Detect which cell encompasses the target text, then output its [x, y] center coordinate. 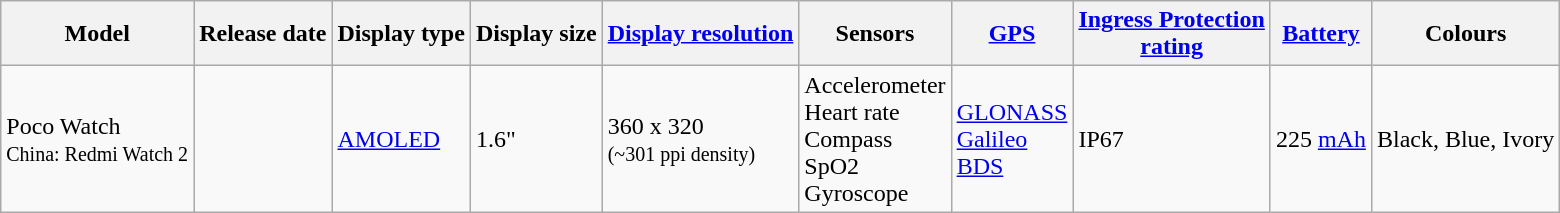
AMOLED [401, 139]
Battery [1320, 34]
IP67 [1172, 139]
GPS [1012, 34]
AccelerometerHeart rateCompassSpO2Gyroscope [875, 139]
GLONASSGalileoBDS [1012, 139]
Black, Blue, Ivory [1465, 139]
Display resolution [700, 34]
Ingress Protectionrating [1172, 34]
Model [98, 34]
225 mAh [1320, 139]
Display size [536, 34]
Display type [401, 34]
1.6" [536, 139]
Poco WatchChina: Redmi Watch 2 [98, 139]
360 x 320(~301 ppi density) [700, 139]
Release date [263, 34]
Colours [1465, 34]
Sensors [875, 34]
